Find where the given text appears and provide that cell's center as (X, Y) coordinate. 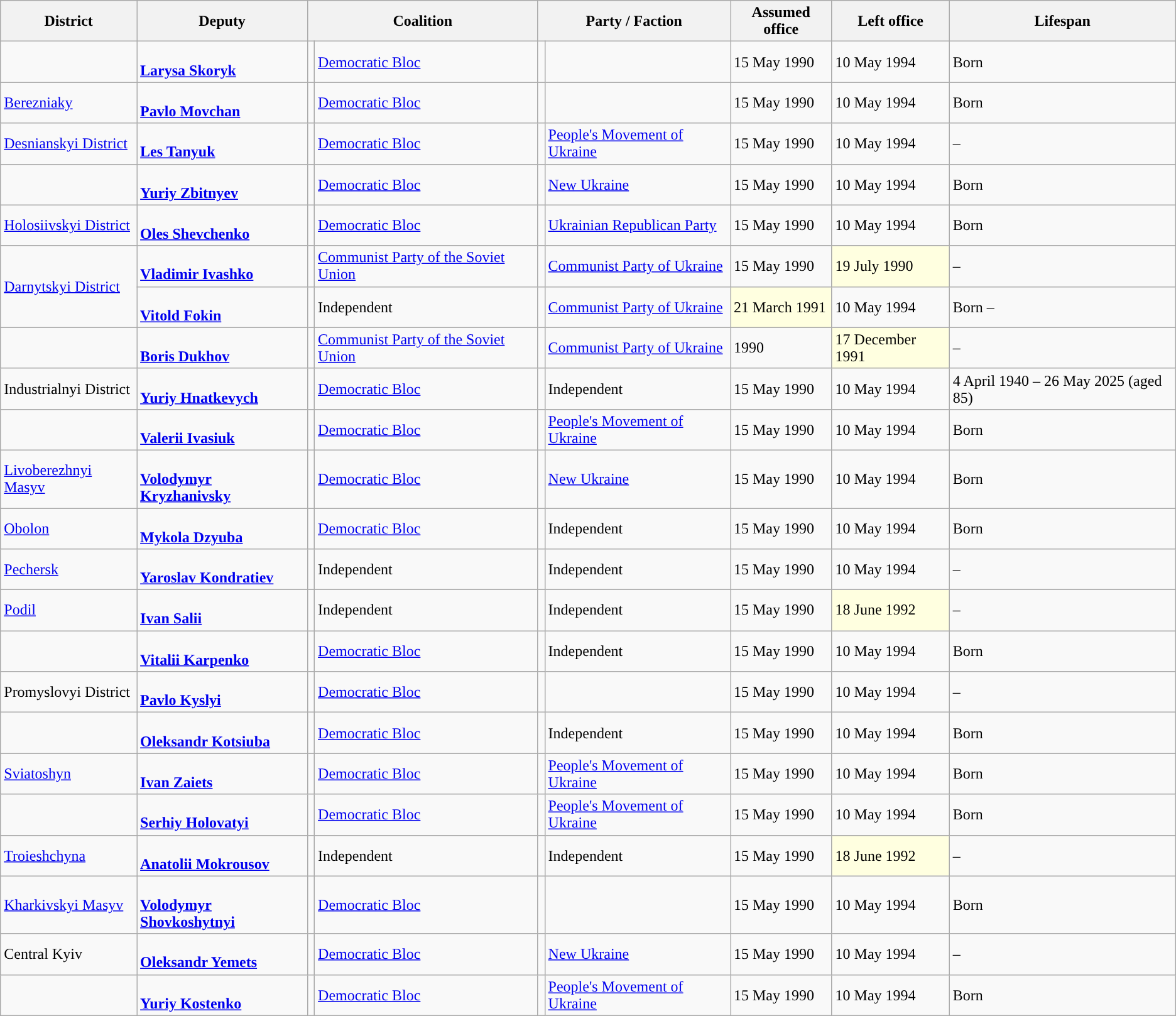
Pechersk (69, 569)
Party / Faction (634, 21)
Ukrainian Republican Party (637, 225)
Yuriy Zbitnyev (222, 185)
Larysa Skoryk (222, 62)
Berezniaky (69, 103)
Ivan Zaiets (222, 774)
Volodymyr Shovkoshytnyi (222, 905)
District (69, 21)
Obolon (69, 528)
Yuriy Hnatkevych (222, 388)
Mykola Dzyuba (222, 528)
4 April 1940 – 26 May 2025 (aged 85) (1062, 388)
Central Kyiv (69, 954)
Oles Shevchenko (222, 225)
Oleksandr Yemets (222, 954)
Darnytskyi District (69, 287)
Vladimir Ivashko (222, 266)
Boris Dukhov (222, 348)
19 July 1990 (891, 266)
Deputy (222, 21)
Yaroslav Kondratiev (222, 569)
Valerii Ivasiuk (222, 430)
Ivan Salii (222, 611)
1990 (781, 348)
17 December 1991 (891, 348)
Born – (1062, 307)
Industrialnyi District (69, 388)
Pavlo Movchan (222, 103)
Volodymyr Kryzhanivsky (222, 479)
Assumed office (781, 21)
Kharkivskyi Masyv (69, 905)
Troieshchyna (69, 856)
Yuriy Kostenko (222, 995)
Coalition (422, 21)
Oleksandr Kotsiuba (222, 733)
Livoberezhnyi Masyv (69, 479)
Vitold Fokin (222, 307)
Lifespan (1062, 21)
Anatolii Mokrousov (222, 856)
Vitalii Karpenko (222, 651)
Left office (891, 21)
Promyslovyi District (69, 692)
Desnianskyi District (69, 143)
Pavlo Kyslyi (222, 692)
Sviatoshyn (69, 774)
Serhiy Holovatyi (222, 814)
Les Tanyuk (222, 143)
Podil (69, 611)
21 March 1991 (781, 307)
Holosiivskyi District (69, 225)
